Find where the given text appears and provide that cell's center as [X, Y] coordinate. 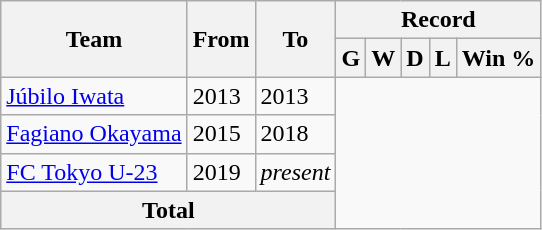
From [221, 39]
present [296, 172]
W [384, 58]
D [415, 58]
Win % [498, 58]
FC Tokyo U-23 [94, 172]
Total [168, 210]
2015 [221, 134]
2018 [296, 134]
Team [94, 39]
Record [438, 20]
To [296, 39]
Fagiano Okayama [94, 134]
2019 [221, 172]
G [351, 58]
Júbilo Iwata [94, 96]
L [442, 58]
